Search for the cell housing the specified text and yield its [x, y] center coordinate. 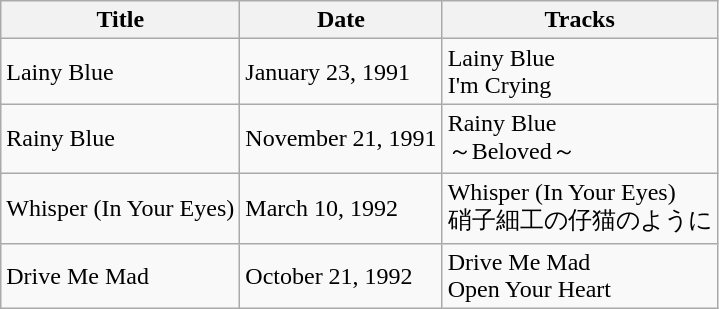
Rainy Blue～Beloved～ [580, 139]
Tracks [580, 20]
Lainy BlueI'm Crying [580, 72]
Drive Me Mad [120, 276]
January 23, 1991 [341, 72]
Whisper (In Your Eyes)硝子細工の仔猫のように [580, 208]
Date [341, 20]
Whisper (In Your Eyes) [120, 208]
Drive Me MadOpen Your Heart [580, 276]
Rainy Blue [120, 139]
November 21, 1991 [341, 139]
October 21, 1992 [341, 276]
March 10, 1992 [341, 208]
Title [120, 20]
Lainy Blue [120, 72]
